Locate the cell with the specified text and output its (x, y) center coordinate. 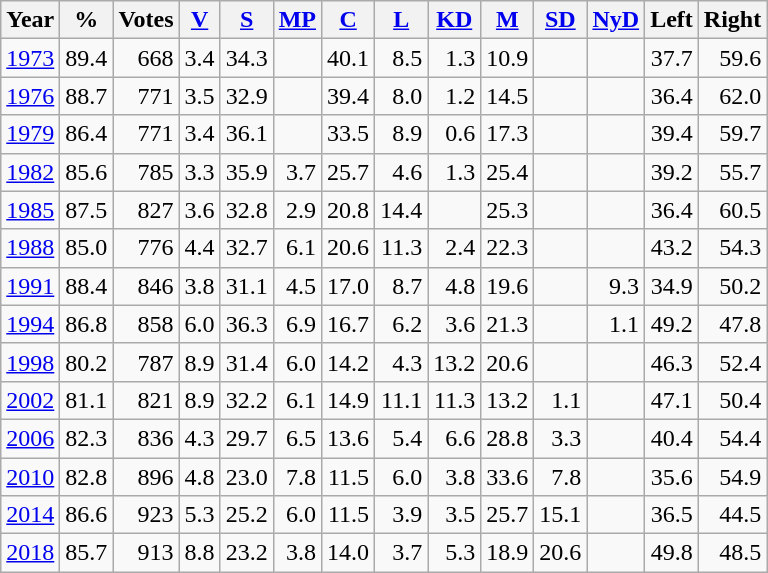
923 (146, 515)
21.3 (508, 324)
34.9 (672, 286)
1985 (30, 210)
776 (146, 248)
20.8 (348, 210)
47.8 (732, 324)
18.9 (508, 553)
10.9 (508, 58)
54.9 (732, 477)
25.2 (246, 515)
86.4 (86, 134)
1994 (30, 324)
8.7 (402, 286)
1973 (30, 58)
60.5 (732, 210)
1982 (30, 172)
896 (146, 477)
85.0 (86, 248)
82.8 (86, 477)
32.7 (246, 248)
80.2 (86, 362)
KD (454, 20)
19.6 (508, 286)
2018 (30, 553)
29.7 (246, 438)
59.6 (732, 58)
49.2 (672, 324)
4.6 (402, 172)
1988 (30, 248)
14.9 (348, 400)
32.9 (246, 96)
43.2 (672, 248)
89.4 (86, 58)
1.2 (454, 96)
36.5 (672, 515)
25.3 (508, 210)
31.1 (246, 286)
87.5 (86, 210)
836 (146, 438)
14.4 (402, 210)
5.4 (402, 438)
37.7 (672, 58)
17.3 (508, 134)
858 (146, 324)
6.6 (454, 438)
62.0 (732, 96)
81.1 (86, 400)
Left (672, 20)
88.7 (86, 96)
2.4 (454, 248)
785 (146, 172)
36.1 (246, 134)
15.1 (560, 515)
11.1 (402, 400)
88.4 (86, 286)
3.9 (402, 515)
Votes (146, 20)
S (246, 20)
6.2 (402, 324)
8.5 (402, 58)
46.3 (672, 362)
85.7 (86, 553)
34.3 (246, 58)
44.5 (732, 515)
787 (146, 362)
39.2 (672, 172)
25.4 (508, 172)
35.9 (246, 172)
47.1 (672, 400)
4.5 (297, 286)
SD (560, 20)
40.1 (348, 58)
17.0 (348, 286)
22.3 (508, 248)
913 (146, 553)
2.9 (297, 210)
2006 (30, 438)
28.8 (508, 438)
L (402, 20)
85.6 (86, 172)
50.4 (732, 400)
C (348, 20)
32.2 (246, 400)
16.7 (348, 324)
40.4 (672, 438)
49.8 (672, 553)
6.9 (297, 324)
1991 (30, 286)
2014 (30, 515)
V (200, 20)
1976 (30, 96)
846 (146, 286)
827 (146, 210)
0.6 (454, 134)
54.3 (732, 248)
59.7 (732, 134)
MP (297, 20)
14.5 (508, 96)
35.6 (672, 477)
4.4 (200, 248)
6.5 (297, 438)
32.8 (246, 210)
Right (732, 20)
31.4 (246, 362)
86.8 (86, 324)
1979 (30, 134)
Year (30, 20)
50.2 (732, 286)
668 (146, 58)
8.8 (200, 553)
2002 (30, 400)
13.6 (348, 438)
33.5 (348, 134)
1998 (30, 362)
36.3 (246, 324)
% (86, 20)
2010 (30, 477)
55.7 (732, 172)
23.2 (246, 553)
M (508, 20)
86.6 (86, 515)
14.0 (348, 553)
8.0 (402, 96)
54.4 (732, 438)
82.3 (86, 438)
52.4 (732, 362)
23.0 (246, 477)
33.6 (508, 477)
9.3 (616, 286)
821 (146, 400)
48.5 (732, 553)
14.2 (348, 362)
NyD (616, 20)
